Detect which cell encompasses the target text, then output its (X, Y) center coordinate. 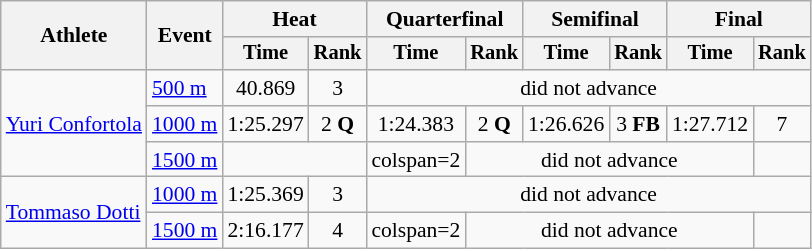
1:25.369 (265, 195)
Tommaso Dotti (74, 212)
2:16.177 (265, 231)
Semifinal (595, 19)
40.869 (265, 88)
1:24.383 (416, 124)
Quarterfinal (444, 19)
Heat (294, 19)
3 FB (638, 124)
Event (184, 36)
1:25.297 (265, 124)
1:27.712 (710, 124)
Yuri Confortola (74, 124)
7 (782, 124)
4 (338, 231)
Final (739, 19)
Athlete (74, 36)
500 m (184, 88)
1:26.626 (566, 124)
